Provide the (x, y) coordinate of the cell's center where the given text is located.  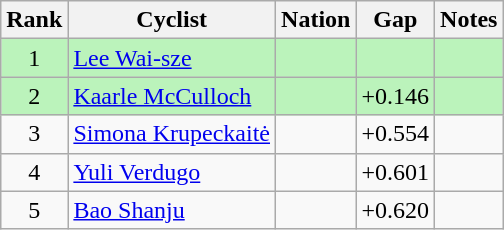
+0.601 (396, 172)
4 (34, 172)
Lee Wai-sze (172, 58)
Rank (34, 20)
2 (34, 96)
Notes (469, 20)
Simona Krupeckaitė (172, 134)
5 (34, 210)
3 (34, 134)
Nation (316, 20)
1 (34, 58)
+0.620 (396, 210)
Kaarle McCulloch (172, 96)
Gap (396, 20)
+0.554 (396, 134)
Bao Shanju (172, 210)
+0.146 (396, 96)
Cyclist (172, 20)
Yuli Verdugo (172, 172)
